From the cell containing the given text, extract its center point as (X, Y) coordinate. 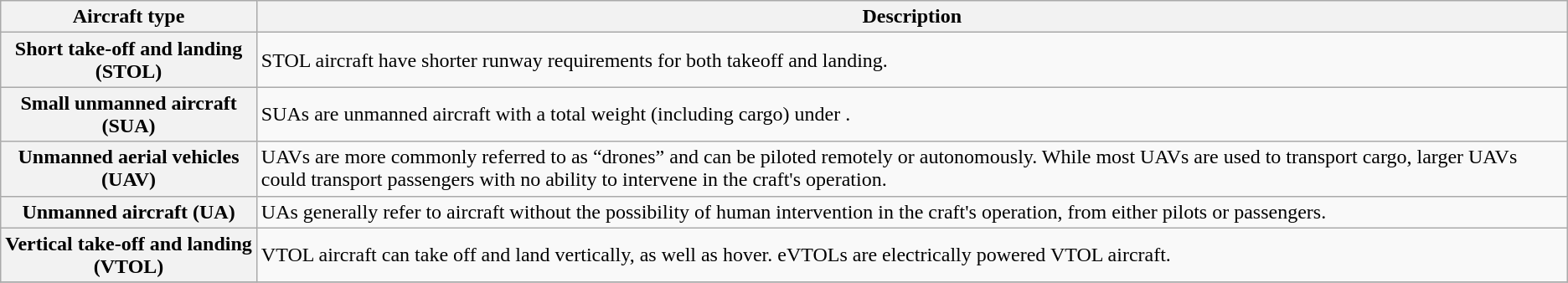
UAs generally refer to aircraft without the possibility of human intervention in the craft's operation, from either pilots or passengers. (911, 212)
VTOL aircraft can take off and land vertically, as well as hover. eVTOLs are electrically powered VTOL aircraft. (911, 255)
Description (911, 17)
Short take-off and landing (STOL) (129, 60)
Unmanned aircraft (UA) (129, 212)
Aircraft type (129, 17)
Small unmanned aircraft (SUA) (129, 114)
STOL aircraft have shorter runway requirements for both takeoff and landing. (911, 60)
SUAs are unmanned aircraft with a total weight (including cargo) under . (911, 114)
Unmanned aerial vehicles (UAV) (129, 169)
Vertical take-off and landing (VTOL) (129, 255)
